For the text-containing cell, return its midpoint in [X, Y] coordinate format. 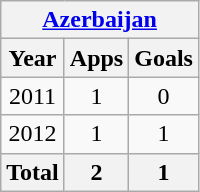
Goals [164, 58]
2 [96, 172]
2012 [33, 134]
Apps [96, 58]
2011 [33, 96]
Azerbaijan [100, 20]
Year [33, 58]
0 [164, 96]
Total [33, 172]
